Output the [x, y] coordinate of the center of the cell containing the given text.  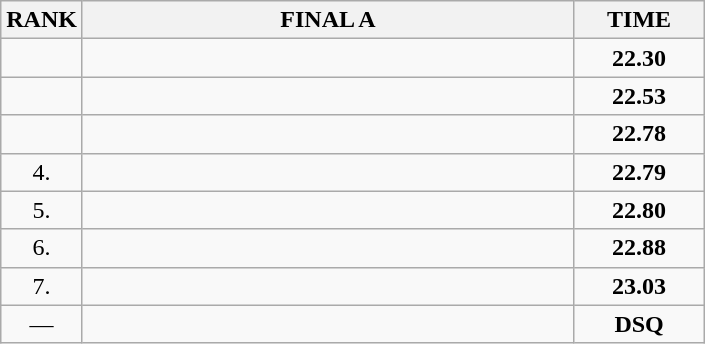
TIME [640, 20]
4. [42, 172]
FINAL A [328, 20]
22.80 [640, 210]
23.03 [640, 286]
6. [42, 248]
— [42, 324]
22.79 [640, 172]
DSQ [640, 324]
22.53 [640, 96]
7. [42, 286]
22.88 [640, 248]
5. [42, 210]
22.30 [640, 58]
22.78 [640, 134]
RANK [42, 20]
